Identify which cell holds the provided text, then report its [X, Y] central coordinate. 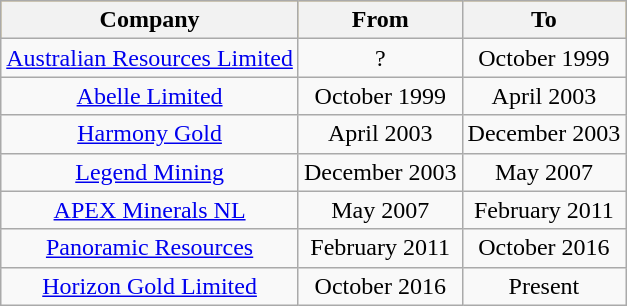
Panoramic Resources [150, 248]
Abelle Limited [150, 96]
APEX Minerals NL [150, 210]
Legend Mining [150, 172]
Harmony Gold [150, 134]
Horizon Gold Limited [150, 286]
Present [544, 286]
Company [150, 20]
Australian Resources Limited [150, 58]
? [380, 58]
To [544, 20]
From [380, 20]
